Detect which cell encompasses the target text, then output its (X, Y) center coordinate. 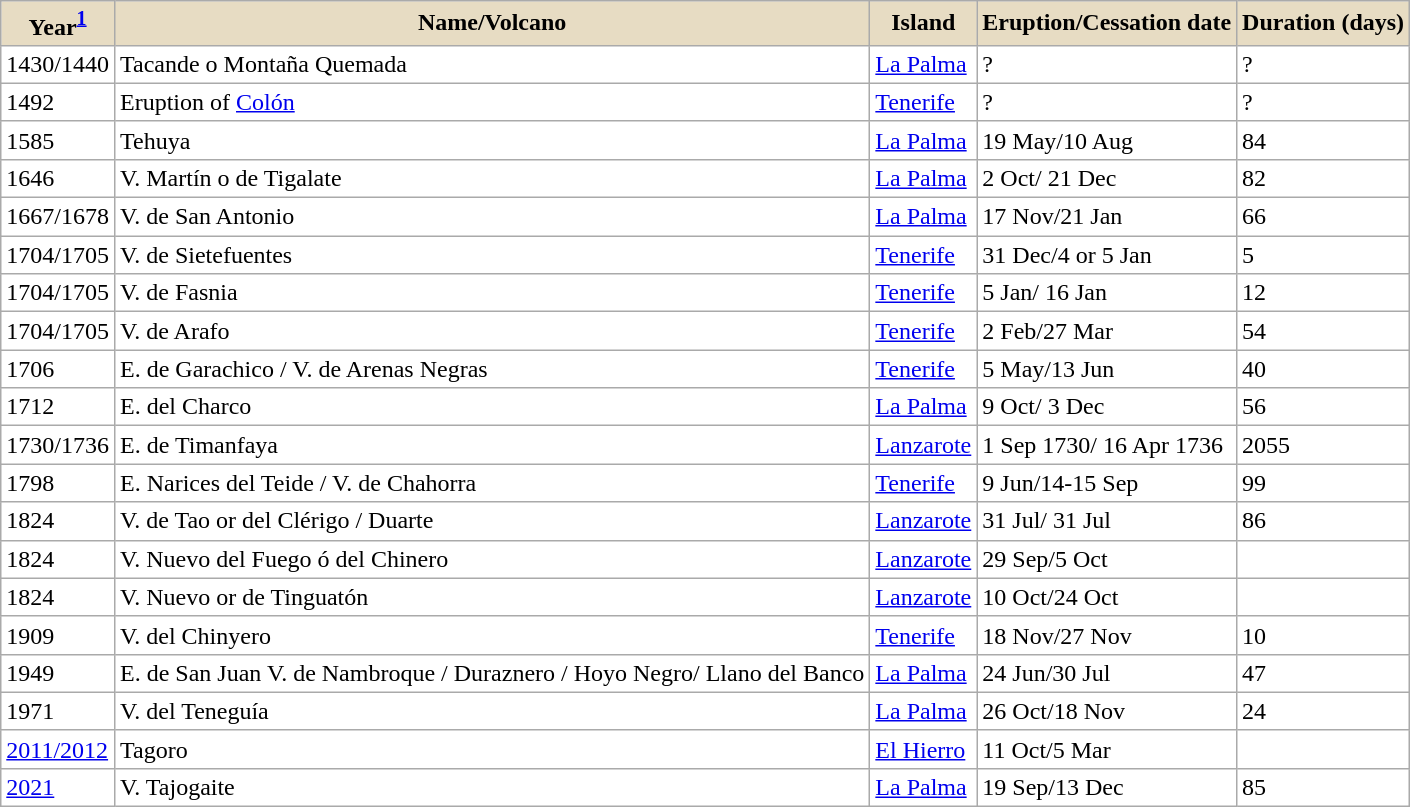
V. del Chinyero (492, 635)
1585 (58, 140)
Eruption of Colón (492, 102)
1492 (58, 102)
2 Feb/27 Mar (1107, 331)
29 Sep/5 Oct (1107, 559)
1712 (58, 407)
Eruption/Cessation date (1107, 24)
40 (1324, 369)
99 (1324, 483)
86 (1324, 521)
Tehuya (492, 140)
1730/1736 (58, 445)
El Hierro (924, 749)
E. Narices del Teide / V. de Chahorra (492, 483)
V. Martín o de Tigalate (492, 178)
17 Nov/21 Jan (1107, 217)
54 (1324, 331)
V. de Sietefuentes (492, 255)
2055 (1324, 445)
9 Jun/14-15 Sep (1107, 483)
82 (1324, 178)
26 Oct/18 Nov (1107, 711)
66 (1324, 217)
12 (1324, 293)
24 (1324, 711)
24 Jun/30 Jul (1107, 673)
1949 (58, 673)
Tacande o Montaña Quemada (492, 64)
V. de Arafo (492, 331)
1646 (58, 178)
E. de San Juan V. de Nambroque / Duraznero / Hoyo Negro/ Llano del Banco (492, 673)
19 May/10 Aug (1107, 140)
V. Nuevo del Fuego ó del Chinero (492, 559)
1971 (58, 711)
1 Sep 1730/ 16 Apr 1736 (1107, 445)
V. de Tao or del Clérigo / Duarte (492, 521)
2011/2012 (58, 749)
Name/Volcano (492, 24)
V. de San Antonio (492, 217)
31 Jul/ 31 Jul (1107, 521)
Island (924, 24)
47 (1324, 673)
2021 (58, 787)
V. Nuevo or de Tinguatón (492, 597)
V. de Fasnia (492, 293)
56 (1324, 407)
5 Jan/ 16 Jan (1107, 293)
11 Oct/5 Mar (1107, 749)
10 Oct/24 Oct (1107, 597)
5 May/13 Jun (1107, 369)
E. del Charco (492, 407)
E. de Garachico / V. de Arenas Negras (492, 369)
18 Nov/27 Nov (1107, 635)
2 Oct/ 21 Dec (1107, 178)
Duration (days) (1324, 24)
1909 (58, 635)
19 Sep/13 Dec (1107, 787)
1706 (58, 369)
1430/1440 (58, 64)
84 (1324, 140)
V. del Teneguía (492, 711)
31 Dec/4 or 5 Jan (1107, 255)
5 (1324, 255)
Year1 (58, 24)
1798 (58, 483)
1667/1678 (58, 217)
V. Tajogaite (492, 787)
Tagoro (492, 749)
9 Oct/ 3 Dec (1107, 407)
E. de Timanfaya (492, 445)
10 (1324, 635)
85 (1324, 787)
